Detect which cell encompasses the target text, then output its (x, y) center coordinate. 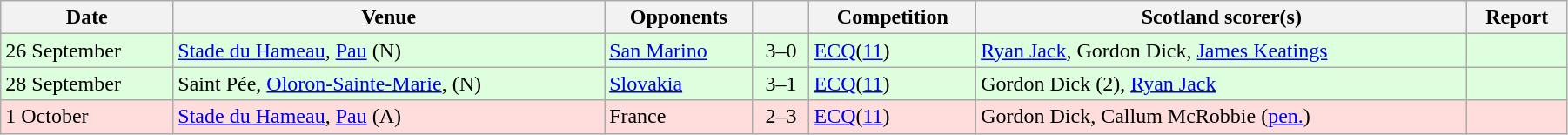
Ryan Jack, Gordon Dick, James Keatings (1222, 51)
Competition (893, 17)
Report (1518, 17)
26 September (87, 51)
Gordon Dick, Callum McRobbie (pen.) (1222, 117)
Saint Pée, Oloron-Sainte-Marie, (N) (389, 84)
Stade du Hameau, Pau (N) (389, 51)
3–0 (781, 51)
Slovakia (679, 84)
1 October (87, 117)
Venue (389, 17)
Gordon Dick (2), Ryan Jack (1222, 84)
2–3 (781, 117)
Scotland scorer(s) (1222, 17)
France (679, 117)
San Marino (679, 51)
Date (87, 17)
Opponents (679, 17)
Stade du Hameau, Pau (A) (389, 117)
3–1 (781, 84)
28 September (87, 84)
